Scan for the cell matching the given text and deliver its [x, y] coordinate at center. 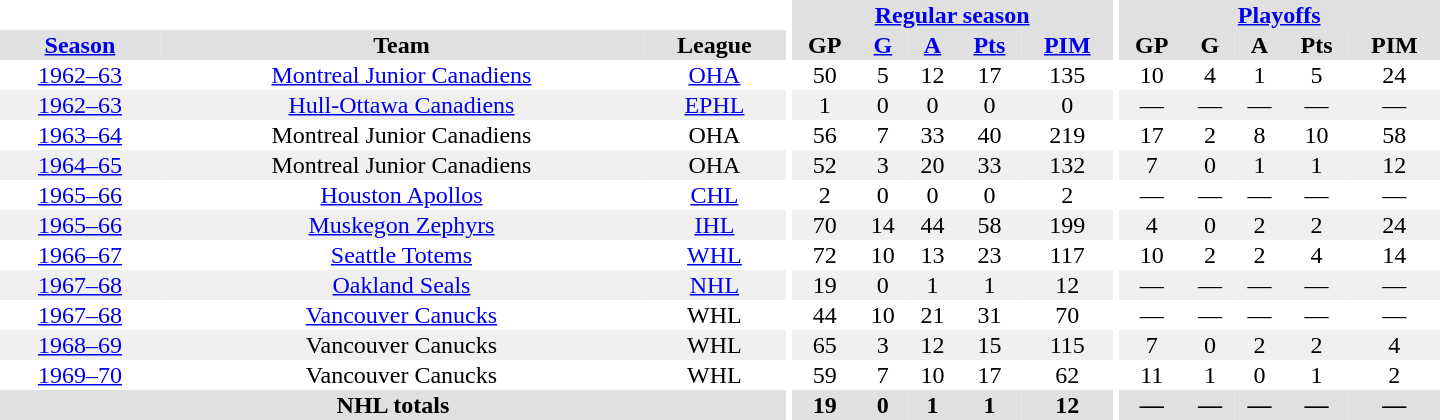
135 [1068, 75]
IHL [714, 225]
Playoffs [1279, 15]
1964–65 [80, 165]
117 [1068, 255]
NHL [714, 285]
1968–69 [80, 345]
Regular season [952, 15]
1966–67 [80, 255]
8 [1260, 135]
21 [933, 315]
219 [1068, 135]
1963–64 [80, 135]
CHL [714, 195]
20 [933, 165]
132 [1068, 165]
EPHL [714, 105]
199 [1068, 225]
31 [989, 315]
115 [1068, 345]
23 [989, 255]
50 [824, 75]
Muskegon Zephyrs [402, 225]
40 [989, 135]
11 [1152, 375]
52 [824, 165]
15 [989, 345]
Hull-Ottawa Canadiens [402, 105]
59 [824, 375]
League [714, 45]
Seattle Totems [402, 255]
13 [933, 255]
NHL totals [393, 405]
65 [824, 345]
56 [824, 135]
72 [824, 255]
1969–70 [80, 375]
Houston Apollos [402, 195]
62 [1068, 375]
Oakland Seals [402, 285]
Season [80, 45]
Team [402, 45]
